Search for the cell housing the specified text and yield its [x, y] center coordinate. 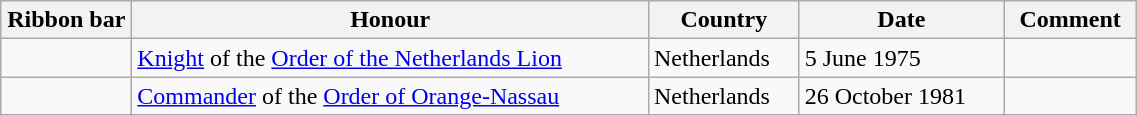
Honour [390, 20]
Ribbon bar [66, 20]
Date [901, 20]
5 June 1975 [901, 58]
Commander of the Order of Orange-Nassau [390, 96]
26 October 1981 [901, 96]
Knight of the Order of the Netherlands Lion [390, 58]
Comment [1070, 20]
Country [724, 20]
